Detect which cell encompasses the target text, then output its [X, Y] center coordinate. 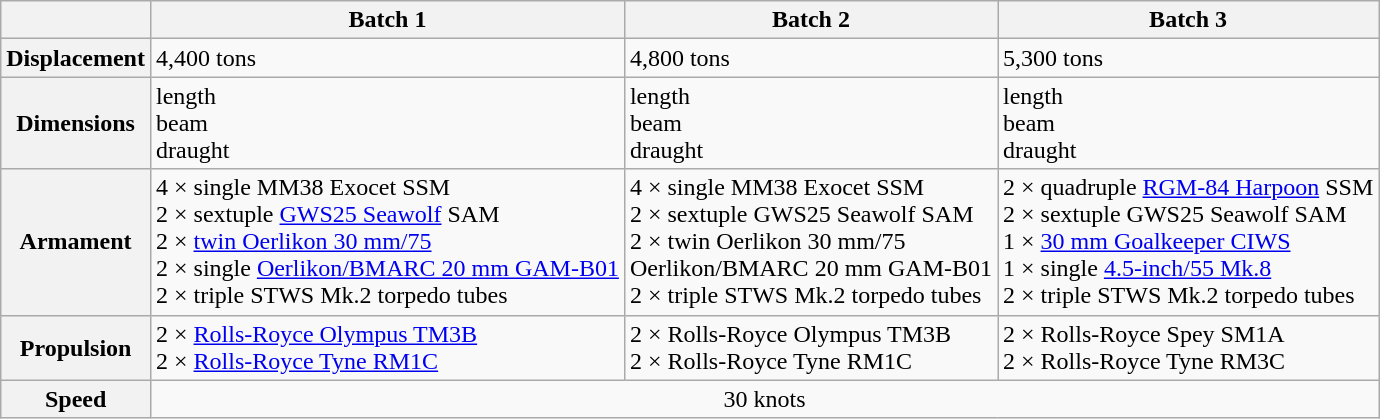
Armament [76, 242]
2 × quadruple RGM-84 Harpoon SSM2 × sextuple GWS25 Seawolf SAM1 × 30 mm Goalkeeper CIWS1 × single 4.5-inch/55 Mk.82 × triple STWS Mk.2 torpedo tubes [1188, 242]
Speed [76, 399]
4 × single MM38 Exocet SSM2 × sextuple GWS25 Seawolf SAM2 × twin Oerlikon 30 mm/75Oerlikon/BMARC 20 mm GAM-B012 × triple STWS Mk.2 torpedo tubes [810, 242]
Propulsion [76, 348]
Batch 3 [1188, 20]
5,300 tons [1188, 58]
2 × Rolls-Royce Spey SM1A2 × Rolls-Royce Tyne RM3C [1188, 348]
4,800 tons [810, 58]
Batch 1 [387, 20]
Batch 2 [810, 20]
Dimensions [76, 123]
Displacement [76, 58]
4,400 tons [387, 58]
30 knots [764, 399]
